Determine the (x, y) coordinate at the center of the cell enclosing the given text.  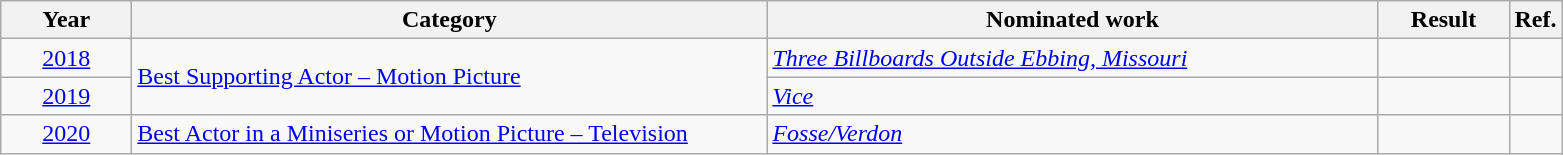
Best Actor in a Miniseries or Motion Picture – Television (450, 134)
Best Supporting Actor – Motion Picture (450, 77)
2020 (66, 134)
Category (450, 20)
Year (66, 20)
Result (1444, 20)
2019 (66, 96)
2018 (66, 58)
Three Billboards Outside Ebbing, Missouri (1072, 58)
Fosse/Verdon (1072, 134)
Vice (1072, 96)
Nominated work (1072, 20)
Ref. (1536, 20)
